Identify which cell holds the provided text, then report its (x, y) central coordinate. 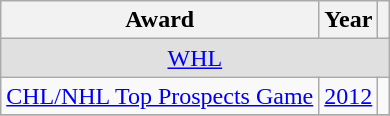
Award (160, 20)
WHL (195, 58)
CHL/NHL Top Prospects Game (160, 96)
Year (348, 20)
2012 (348, 96)
